Capture the cell that displays the provided text and extract its (x, y) central coordinate. 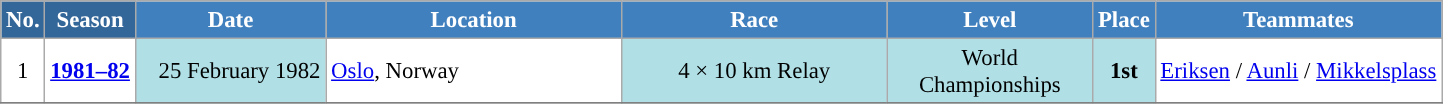
25 February 1982 (230, 72)
Date (230, 20)
4 × 10 km Relay (754, 72)
Oslo, Norway (474, 72)
Place (1124, 20)
Race (754, 20)
1st (1124, 72)
Level (990, 20)
No. (23, 20)
Eriksen / Aunli / Mikkelsplass (1298, 72)
1 (23, 72)
1981–82 (90, 72)
Season (90, 20)
Location (474, 20)
World Championships (990, 72)
Teammates (1298, 20)
